Return [X, Y] of the center of cell containing provided text 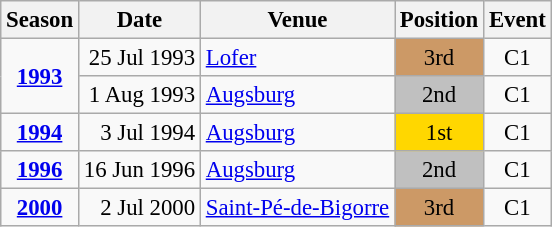
Venue [297, 20]
2 Jul 2000 [139, 208]
1993 [40, 76]
1996 [40, 170]
25 Jul 1993 [139, 58]
Date [139, 20]
3 Jul 1994 [139, 133]
Event [518, 20]
1 Aug 1993 [139, 95]
Season [40, 20]
2000 [40, 208]
Lofer [297, 58]
16 Jun 1996 [139, 170]
Saint-Pé-de-Bigorre [297, 208]
Position [438, 20]
1994 [40, 133]
1st [438, 133]
